Provide the [x, y] coordinate of the cell's center where the given text is located.  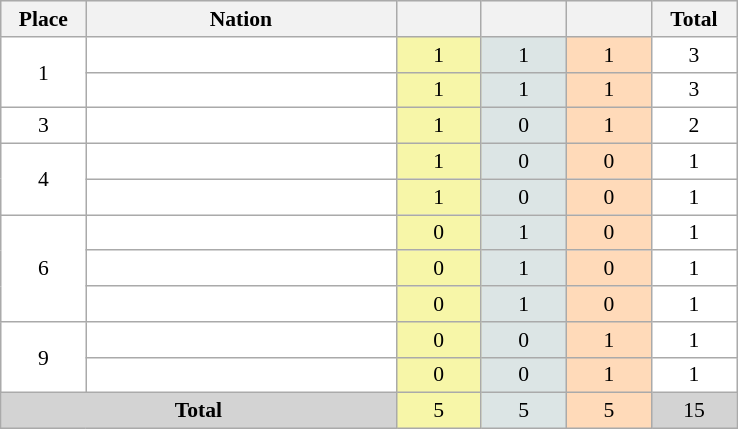
4 [44, 180]
6 [44, 268]
Nation [241, 19]
15 [694, 411]
Place [44, 19]
2 [694, 126]
9 [44, 358]
